Return the (X, Y) coordinate for the center point of the cell that contains the specified text.  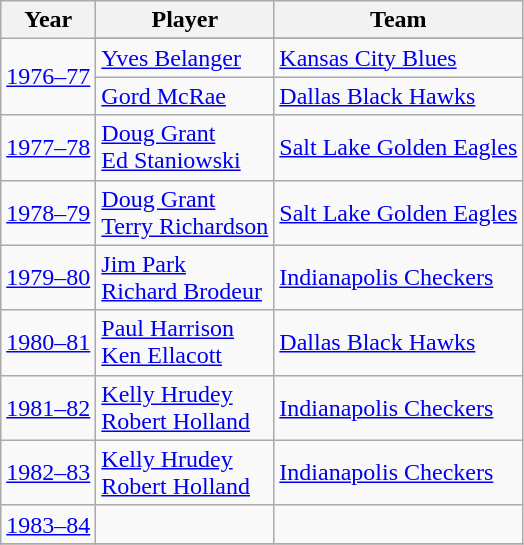
1976–77 (48, 77)
Team (398, 20)
Paul HarrisonKen Ellacott (185, 342)
1978–79 (48, 212)
Doug GrantEd Staniowski (185, 148)
1981–82 (48, 408)
Doug GrantTerry Richardson (185, 212)
1977–78 (48, 148)
Player (185, 20)
1980–81 (48, 342)
Gord McRae (185, 96)
Yves Belanger (185, 58)
Year (48, 20)
Jim ParkRichard Brodeur (185, 278)
1983–84 (48, 524)
1979–80 (48, 278)
1982–83 (48, 472)
Kansas City Blues (398, 58)
